Find where the given text appears and provide that cell's center as (x, y) coordinate. 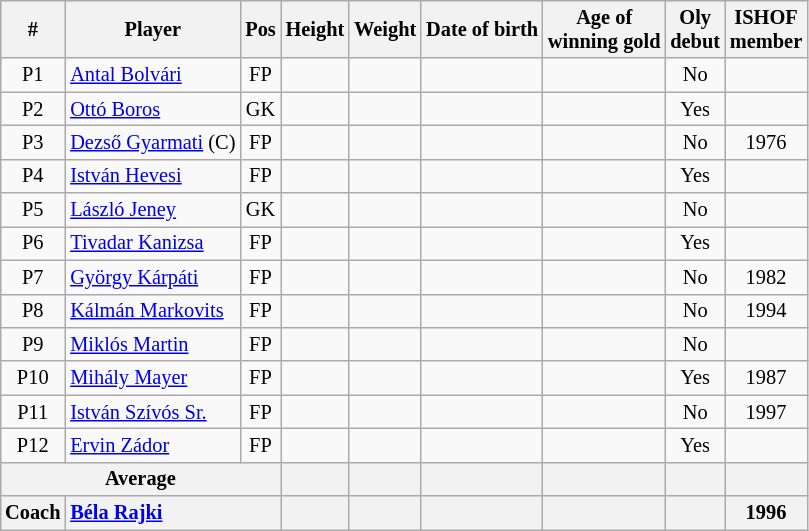
László Jeney (152, 210)
P12 (32, 445)
1987 (766, 378)
Weight (385, 29)
P8 (32, 311)
Player (152, 29)
Mihály Mayer (152, 378)
György Kárpáti (152, 277)
István Szívós Sr. (152, 412)
Age ofwinning gold (604, 29)
# (32, 29)
Ervin Zádor (152, 445)
Miklós Martin (152, 344)
P1 (32, 75)
1982 (766, 277)
Antal Bolvári (152, 75)
Pos (260, 29)
P10 (32, 378)
P3 (32, 142)
P2 (32, 109)
P6 (32, 243)
Ottó Boros (152, 109)
P5 (32, 210)
P11 (32, 412)
Coach (32, 513)
1976 (766, 142)
P4 (32, 176)
Dezső Gyarmati (C) (152, 142)
Béla Rajki (172, 513)
1997 (766, 412)
Date of birth (482, 29)
P9 (32, 344)
ISHOFmember (766, 29)
1996 (766, 513)
1994 (766, 311)
Height (316, 29)
István Hevesi (152, 176)
Tivadar Kanizsa (152, 243)
P7 (32, 277)
Average (140, 479)
Olydebut (695, 29)
Kálmán Markovits (152, 311)
